Provide the [x, y] coordinate of the cell's center where the given text is located.  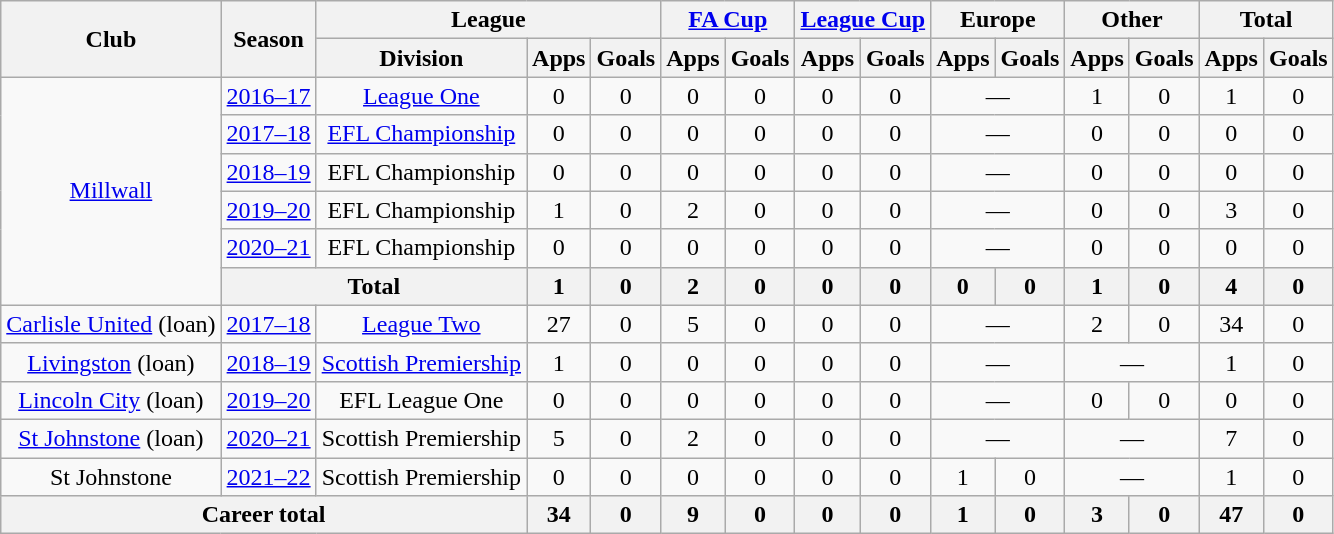
St Johnstone [111, 477]
Europe [998, 20]
2016–17 [268, 96]
League [488, 20]
League One [421, 96]
Other [1132, 20]
Millwall [111, 191]
League Two [421, 324]
2021–22 [268, 477]
27 [559, 324]
Career total [264, 515]
Livingston (loan) [111, 362]
Season [268, 39]
Carlisle United (loan) [111, 324]
Lincoln City (loan) [111, 400]
47 [1231, 515]
St Johnstone (loan) [111, 438]
League Cup [863, 20]
7 [1231, 438]
Club [111, 39]
Division [421, 58]
EFL League One [421, 400]
FA Cup [728, 20]
4 [1231, 286]
9 [693, 515]
